For the text-containing cell, return its midpoint in (X, Y) coordinate format. 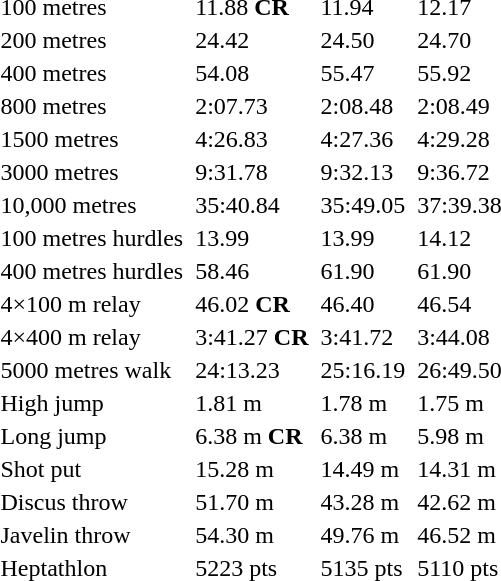
9:31.78 (252, 172)
51.70 m (252, 502)
4:27.36 (363, 139)
3:41.72 (363, 337)
2:08.48 (363, 106)
24:13.23 (252, 370)
9:32.13 (363, 172)
2:07.73 (252, 106)
49.76 m (363, 535)
46.02 CR (252, 304)
15.28 m (252, 469)
55.47 (363, 73)
46.40 (363, 304)
24.50 (363, 40)
35:49.05 (363, 205)
6.38 m (363, 436)
1.78 m (363, 403)
14.49 m (363, 469)
25:16.19 (363, 370)
6.38 m CR (252, 436)
35:40.84 (252, 205)
4:26.83 (252, 139)
1.81 m (252, 403)
58.46 (252, 271)
3:41.27 CR (252, 337)
43.28 m (363, 502)
24.42 (252, 40)
54.08 (252, 73)
61.90 (363, 271)
54.30 m (252, 535)
